For the text-containing cell, return its midpoint in [X, Y] coordinate format. 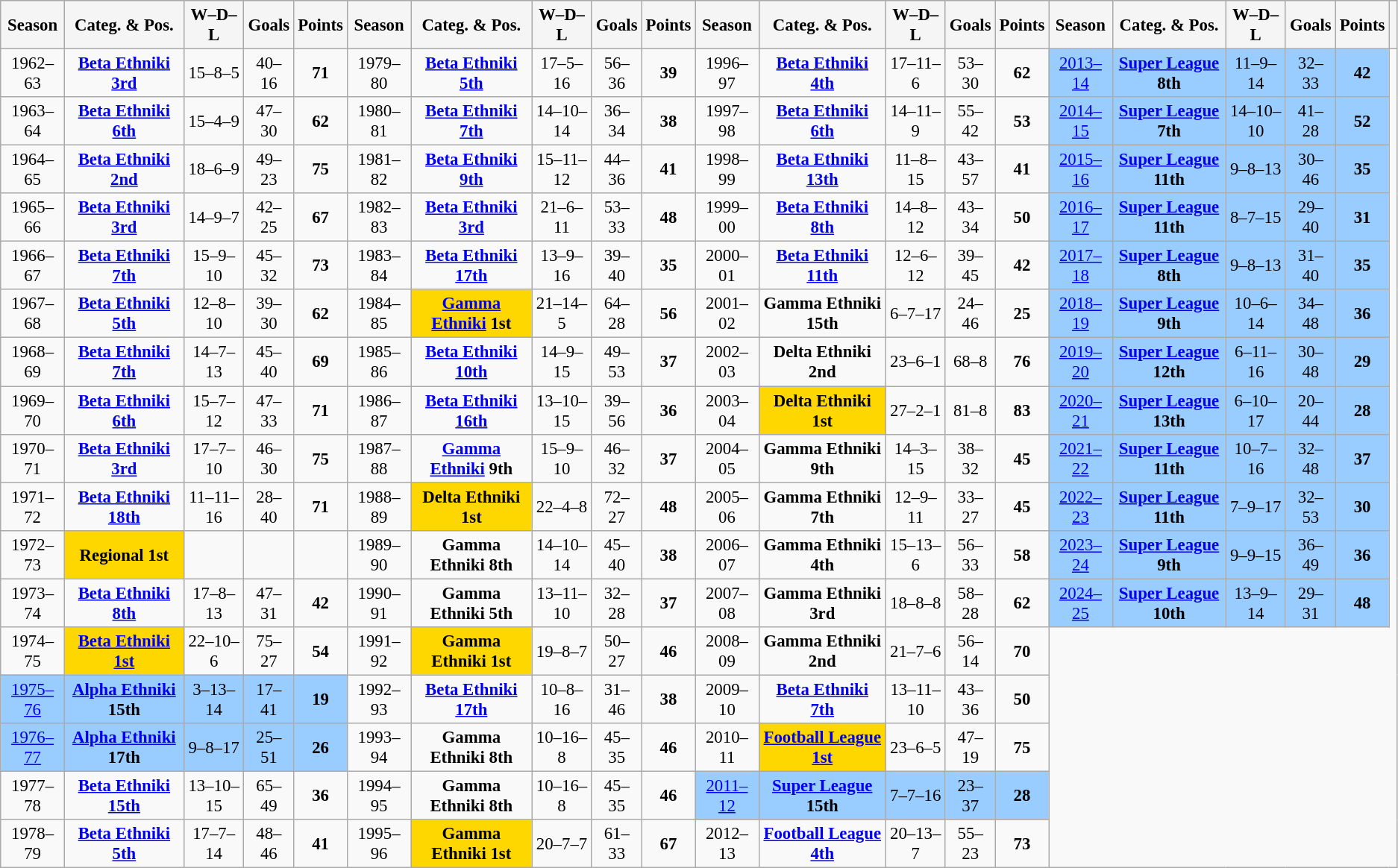
17–7–10 [213, 458]
70 [1022, 652]
Super League 7th [1169, 121]
1992–93 [379, 699]
Alpha Ethniki 15th [124, 699]
Gamma Ethniki 2nd [822, 652]
Regional 1st [124, 555]
23–6–5 [915, 747]
15–8–5 [213, 73]
14–7–13 [213, 362]
53 [1022, 121]
22–4–8 [562, 507]
23–37 [970, 795]
61–33 [616, 844]
1980–81 [379, 121]
2008–09 [727, 652]
20–7–7 [562, 844]
1976–77 [33, 747]
54 [321, 652]
1981–82 [379, 170]
13–9–16 [562, 265]
31–40 [1310, 265]
1972–73 [33, 555]
47–19 [970, 747]
72–27 [616, 507]
47–33 [269, 410]
2007–08 [727, 603]
Gamma Ethniki 3rd [822, 603]
26 [321, 747]
2011–12 [727, 795]
38–32 [970, 458]
18–6–9 [213, 170]
32–48 [1310, 458]
10–8–16 [562, 699]
17–8–13 [213, 603]
Beta Ethniki 10th [471, 362]
39–40 [616, 265]
14–10–10 [1256, 121]
11–11–16 [213, 507]
Beta Ethniki 15th [124, 795]
1973–74 [33, 603]
56–36 [616, 73]
1989–90 [379, 555]
Super League 13th [1169, 410]
1970–71 [33, 458]
Alpha Ethniki 17th [124, 747]
12–9–11 [915, 507]
1998–99 [727, 170]
1994–95 [379, 795]
2010–11 [727, 747]
1978–79 [33, 844]
1967–68 [33, 313]
20–44 [1310, 410]
39–30 [269, 313]
Beta Ethniki 1st [124, 652]
31–46 [616, 699]
49–53 [616, 362]
1983–84 [379, 265]
24–46 [970, 313]
11–9–14 [1256, 73]
1975–76 [33, 699]
1979–80 [379, 73]
1969–70 [33, 410]
12–8–10 [213, 313]
Super League 10th [1169, 603]
2023–24 [1081, 555]
Gamma Ethniki 5th [471, 603]
2000–01 [727, 265]
34–48 [1310, 313]
29 [1362, 362]
53–33 [616, 218]
1999–00 [727, 218]
Gamma Ethniki 7th [822, 507]
68–8 [970, 362]
53–30 [970, 73]
75–27 [269, 652]
1962–63 [33, 73]
6–11–16 [1256, 362]
Beta Ethniki 11th [822, 265]
Beta Ethniki 4th [822, 73]
Gamma Ethniki 4th [822, 555]
36–49 [1310, 555]
3–13–14 [213, 699]
39–56 [616, 410]
2019–20 [1081, 362]
19 [321, 699]
45–32 [269, 265]
20–13–7 [915, 844]
65–49 [269, 795]
46–30 [269, 458]
Football League 1st [822, 747]
33–27 [970, 507]
2017–18 [1081, 265]
29–40 [1310, 218]
58–28 [970, 603]
2002–03 [727, 362]
13–9–14 [1256, 603]
1965–66 [33, 218]
2001–02 [727, 313]
1996–97 [727, 73]
11–8–15 [915, 170]
1993–94 [379, 747]
39 [668, 73]
58 [1022, 555]
17–11–6 [915, 73]
2014–15 [1081, 121]
1986–87 [379, 410]
10–6–14 [1256, 313]
47–31 [269, 603]
1964–65 [33, 170]
1971–72 [33, 507]
1974–75 [33, 652]
6–10–17 [1256, 410]
39–45 [970, 265]
15–13–6 [915, 555]
32–33 [1310, 73]
1991–92 [379, 652]
43–57 [970, 170]
Football League 4th [822, 844]
2022–23 [1081, 507]
28–40 [269, 507]
21–6–11 [562, 218]
1988–89 [379, 507]
1982–83 [379, 218]
48–46 [269, 844]
15–7–12 [213, 410]
Gamma Ethniki 15th [822, 313]
1963–64 [33, 121]
Beta Ethniki 18th [124, 507]
10–7–16 [1256, 458]
19–8–7 [562, 652]
15–11–12 [562, 170]
64–28 [616, 313]
1966–67 [33, 265]
17–41 [269, 699]
15–4–9 [213, 121]
56 [668, 313]
41–28 [1310, 121]
2015–16 [1081, 170]
22–10–6 [213, 652]
42–25 [269, 218]
6–7–17 [915, 313]
69 [321, 362]
17–5–16 [562, 73]
52 [1362, 121]
36–34 [616, 121]
21–14–5 [562, 313]
12–6–12 [915, 265]
32–53 [1310, 507]
2006–07 [727, 555]
1984–85 [379, 313]
8–7–15 [1256, 218]
2018–19 [1081, 313]
32–28 [616, 603]
43–36 [970, 699]
2003–04 [727, 410]
31 [1362, 218]
1987–88 [379, 458]
2005–06 [727, 507]
18–8–8 [915, 603]
23–6–1 [915, 362]
14–9–7 [213, 218]
30–46 [1310, 170]
2021–22 [1081, 458]
17–7–14 [213, 844]
14–9–15 [562, 362]
Super League 12th [1169, 362]
2020–21 [1081, 410]
21–7–6 [915, 652]
2013–14 [1081, 73]
7–9–17 [1256, 507]
Delta Ethniki 2nd [822, 362]
81–8 [970, 410]
56–14 [970, 652]
2004–05 [727, 458]
1977–78 [33, 795]
43–34 [970, 218]
1985–86 [379, 362]
2012–13 [727, 844]
40–16 [269, 73]
1990–91 [379, 603]
56–33 [970, 555]
7–7–16 [915, 795]
2016–17 [1081, 218]
55–42 [970, 121]
9–8–17 [213, 747]
46–32 [616, 458]
30–48 [1310, 362]
44–36 [616, 170]
Super League 15th [822, 795]
14–8–12 [915, 218]
1997–98 [727, 121]
55–23 [970, 844]
50–27 [616, 652]
25 [1022, 313]
Beta Ethniki 9th [471, 170]
1968–69 [33, 362]
27–2–1 [915, 410]
Beta Ethniki 2nd [124, 170]
9–9–15 [1256, 555]
Beta Ethniki 13th [822, 170]
14–11–9 [915, 121]
2024–25 [1081, 603]
29–31 [1310, 603]
49–23 [269, 170]
1995–96 [379, 844]
30 [1362, 507]
76 [1022, 362]
14–3–15 [915, 458]
47–30 [269, 121]
Beta Ethniki 16th [471, 410]
25–51 [269, 747]
83 [1022, 410]
2009–10 [727, 699]
